Pinpoint the cell where the given text exists, returning its (X, Y) midpoint coordinate. 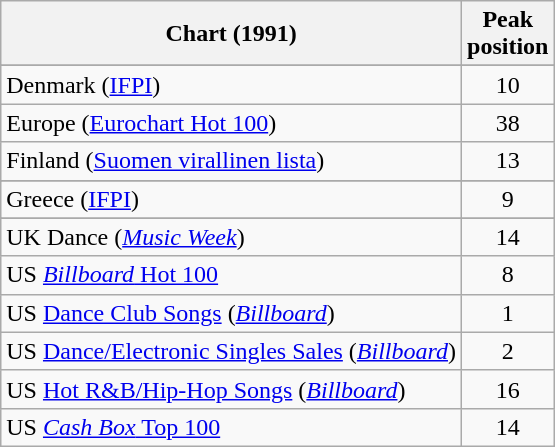
2 (508, 351)
1 (508, 313)
38 (508, 123)
8 (508, 275)
US Billboard Hot 100 (232, 275)
Denmark (IFPI) (232, 85)
UK Dance (Music Week) (232, 237)
US Dance Club Songs (Billboard) (232, 313)
Finland (Suomen virallinen lista) (232, 161)
10 (508, 85)
US Dance/Electronic Singles Sales (Billboard) (232, 351)
US Cash Box Top 100 (232, 427)
Chart (1991) (232, 34)
Greece (IFPI) (232, 199)
16 (508, 389)
US Hot R&B/Hip-Hop Songs (Billboard) (232, 389)
Peakposition (508, 34)
13 (508, 161)
9 (508, 199)
Europe (Eurochart Hot 100) (232, 123)
